Pinpoint the cell where the given text exists, returning its [X, Y] midpoint coordinate. 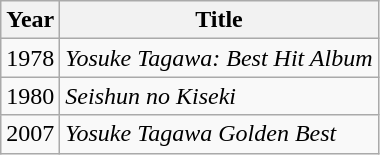
Yosuke Tagawa: Best Hit Album [219, 58]
Year [30, 20]
Seishun no Kiseki [219, 96]
1980 [30, 96]
Title [219, 20]
Yosuke Tagawa Golden Best [219, 134]
2007 [30, 134]
1978 [30, 58]
